Find where the given text appears and provide that cell's center as (x, y) coordinate. 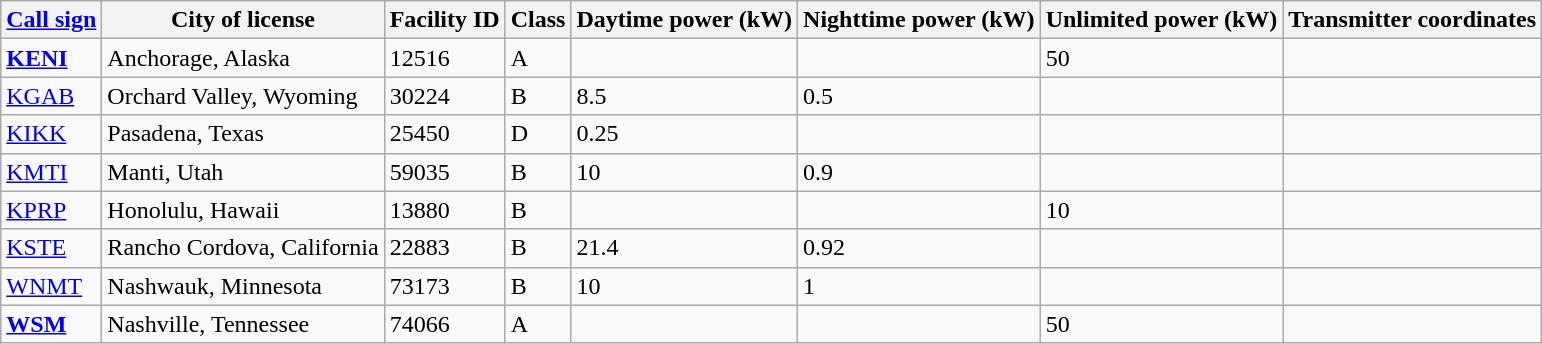
30224 (444, 96)
Call sign (52, 20)
KENI (52, 58)
Orchard Valley, Wyoming (243, 96)
74066 (444, 324)
Rancho Cordova, California (243, 248)
WNMT (52, 286)
KIKK (52, 134)
0.9 (920, 172)
Nashwauk, Minnesota (243, 286)
Honolulu, Hawaii (243, 210)
25450 (444, 134)
59035 (444, 172)
0.92 (920, 248)
Unlimited power (kW) (1162, 20)
12516 (444, 58)
WSM (52, 324)
0.25 (684, 134)
Class (538, 20)
Nighttime power (kW) (920, 20)
Manti, Utah (243, 172)
KGAB (52, 96)
Transmitter coordinates (1412, 20)
0.5 (920, 96)
Facility ID (444, 20)
Daytime power (kW) (684, 20)
D (538, 134)
8.5 (684, 96)
1 (920, 286)
City of license (243, 20)
KMTI (52, 172)
73173 (444, 286)
Pasadena, Texas (243, 134)
KPRP (52, 210)
Nashville, Tennessee (243, 324)
KSTE (52, 248)
13880 (444, 210)
22883 (444, 248)
21.4 (684, 248)
Anchorage, Alaska (243, 58)
